Detect which cell encompasses the target text, then output its [X, Y] center coordinate. 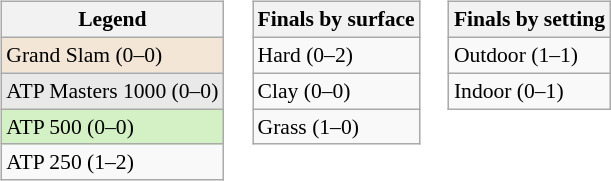
ATP 250 (1–2) [112, 162]
Outdoor (1–1) [530, 55]
Hard (0–2) [336, 55]
Legend [112, 20]
ATP Masters 1000 (0–0) [112, 91]
ATP 500 (0–0) [112, 127]
Finals by setting [530, 20]
Clay (0–0) [336, 91]
Finals by surface [336, 20]
Grand Slam (0–0) [112, 55]
Grass (1–0) [336, 127]
Indoor (0–1) [530, 91]
